Extract the [X, Y] coordinate from the center of the cell holding the provided text.  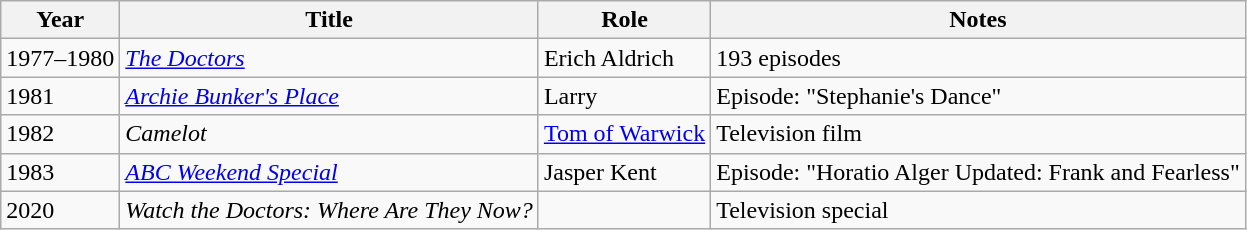
Television film [978, 134]
Role [624, 20]
The Doctors [330, 58]
1981 [60, 96]
1983 [60, 172]
2020 [60, 210]
Tom of Warwick [624, 134]
Archie Bunker's Place [330, 96]
1982 [60, 134]
Episode: "Stephanie's Dance" [978, 96]
Camelot [330, 134]
Jasper Kent [624, 172]
Notes [978, 20]
Title [330, 20]
1977–1980 [60, 58]
ABC Weekend Special [330, 172]
Erich Aldrich [624, 58]
Watch the Doctors: Where Are They Now? [330, 210]
Year [60, 20]
Television special [978, 210]
193 episodes [978, 58]
Larry [624, 96]
Episode: "Horatio Alger Updated: Frank and Fearless" [978, 172]
